Pinpoint the cell where the given text exists, returning its [x, y] midpoint coordinate. 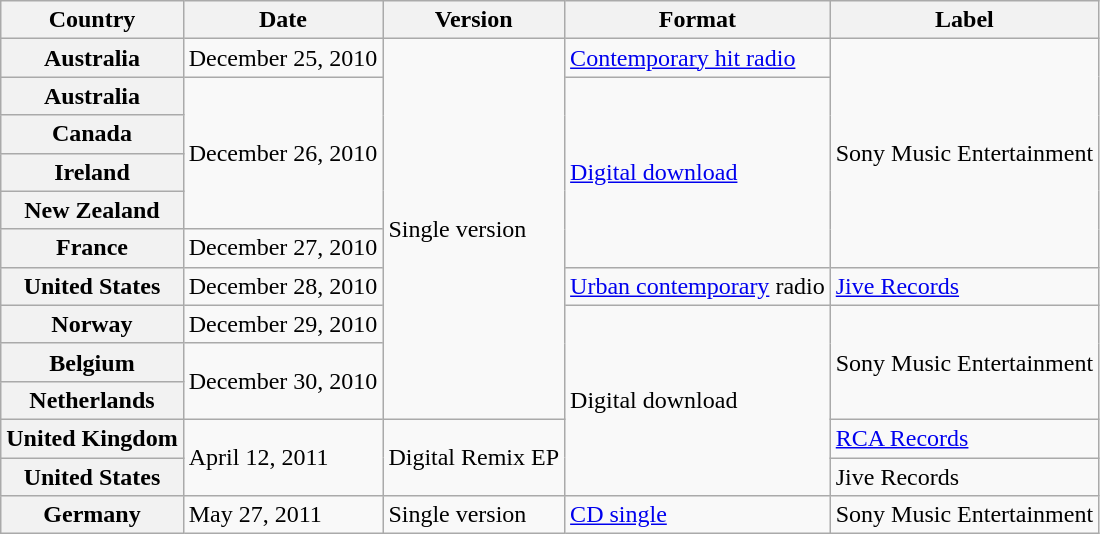
Norway [92, 324]
December 25, 2010 [283, 58]
Version [474, 20]
Label [964, 20]
May 27, 2011 [283, 515]
Country [92, 20]
Belgium [92, 362]
RCA Records [964, 438]
Contemporary hit radio [698, 58]
Date [283, 20]
Ireland [92, 172]
Germany [92, 515]
Digital Remix EP [474, 457]
United Kingdom [92, 438]
December 28, 2010 [283, 286]
December 29, 2010 [283, 324]
CD single [698, 515]
December 27, 2010 [283, 248]
Netherlands [92, 400]
Format [698, 20]
New Zealand [92, 210]
France [92, 248]
December 26, 2010 [283, 153]
Canada [92, 134]
April 12, 2011 [283, 457]
Urban contemporary radio [698, 286]
December 30, 2010 [283, 381]
